Extract the (x, y) coordinate from the center of the cell holding the provided text.  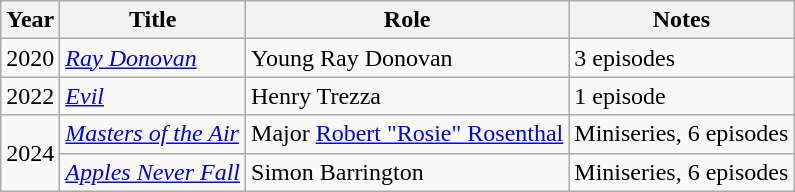
Apples Never Fall (153, 172)
Major Robert "Rosie" Rosenthal (408, 134)
Notes (682, 20)
Simon Barrington (408, 172)
Title (153, 20)
2022 (30, 96)
2020 (30, 58)
Masters of the Air (153, 134)
Ray Donovan (153, 58)
3 episodes (682, 58)
2024 (30, 153)
Evil (153, 96)
Year (30, 20)
Henry Trezza (408, 96)
1 episode (682, 96)
Young Ray Donovan (408, 58)
Role (408, 20)
